Extract the [x, y] coordinate from the center of the cell holding the provided text.  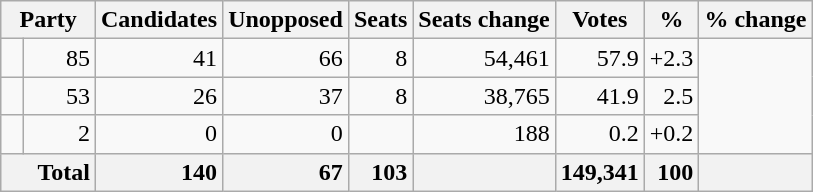
54,461 [484, 58]
38,765 [484, 96]
% [672, 20]
103 [380, 172]
188 [484, 134]
67 [286, 172]
37 [286, 96]
140 [160, 172]
41.9 [600, 96]
100 [672, 172]
0.2 [600, 134]
2 [59, 134]
Seats change [484, 20]
Unopposed [286, 20]
Candidates [160, 20]
66 [286, 58]
Party [48, 20]
Seats [380, 20]
+2.3 [672, 58]
2.5 [672, 96]
Votes [600, 20]
26 [160, 96]
149,341 [600, 172]
57.9 [600, 58]
85 [59, 58]
53 [59, 96]
+0.2 [672, 134]
% change [756, 20]
41 [160, 58]
Total [48, 172]
